From the cell containing the given text, extract its center point as (x, y) coordinate. 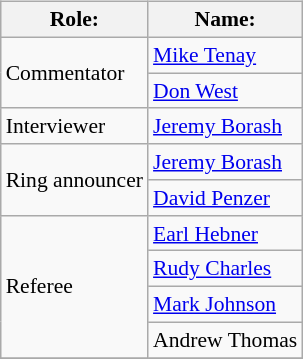
Referee (74, 286)
David Penzer (225, 198)
Mark Johnson (225, 305)
Rudy Charles (225, 269)
Commentator (74, 72)
Role: (74, 20)
Andrew Thomas (225, 340)
Mike Tenay (225, 55)
Earl Hebner (225, 233)
Don West (225, 91)
Interviewer (74, 126)
Name: (225, 20)
Ring announcer (74, 180)
